Identify which cell holds the provided text, then report its [x, y] central coordinate. 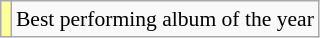
Best performing album of the year [165, 19]
